Identify which cell holds the provided text, then report its (x, y) central coordinate. 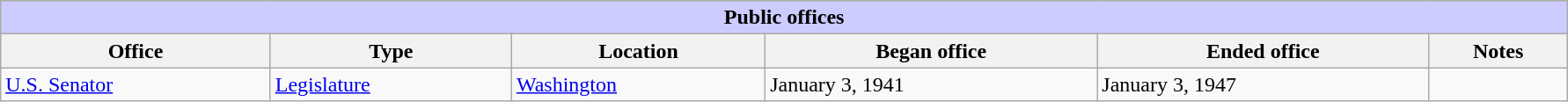
Type (391, 51)
Location (638, 51)
Public offices (785, 18)
U.S. Senator (136, 84)
Notes (1498, 51)
Office (136, 51)
Legislature (391, 84)
Ended office (1264, 51)
January 3, 1947 (1264, 84)
January 3, 1941 (931, 84)
Began office (931, 51)
Washington (638, 84)
